Return [x, y] of the center of cell containing provided text 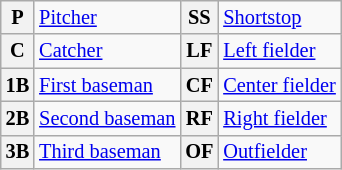
LF [199, 51]
First baseman [107, 85]
Second baseman [107, 118]
Shortstop [279, 17]
Pitcher [107, 17]
Left fielder [279, 51]
RF [199, 118]
Outfielder [279, 152]
2B [18, 118]
Center fielder [279, 85]
P [18, 17]
C [18, 51]
3B [18, 152]
Third baseman [107, 152]
CF [199, 85]
OF [199, 152]
SS [199, 17]
Right fielder [279, 118]
1B [18, 85]
Catcher [107, 51]
